Pinpoint the cell where the given text exists, returning its (X, Y) midpoint coordinate. 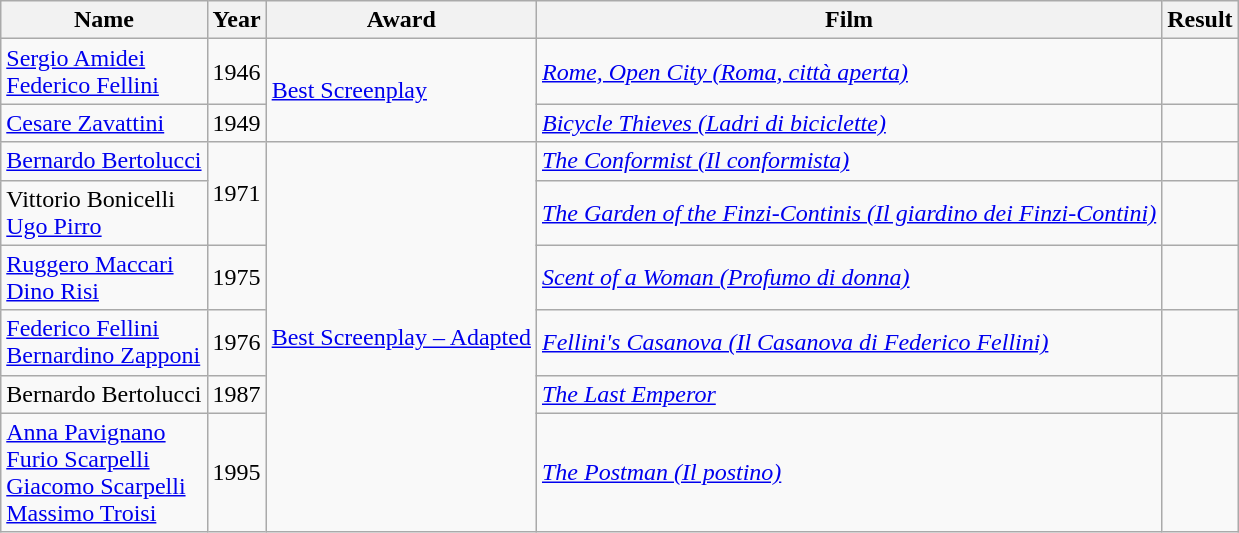
Best Screenplay (401, 90)
Rome, Open City (Roma, città aperta) (848, 72)
The Last Emperor (848, 394)
Film (848, 20)
Anna PavignanoFurio ScarpelliGiacomo ScarpelliMassimo Troisi (104, 472)
Award (401, 20)
1976 (236, 342)
Sergio AmideiFederico Fellini (104, 72)
1995 (236, 472)
1971 (236, 194)
1987 (236, 394)
Federico FelliniBernardino Zapponi (104, 342)
Result (1200, 20)
Fellini's Casanova (Il Casanova di Federico Fellini) (848, 342)
1946 (236, 72)
The Conformist (Il conformista) (848, 161)
The Garden of the Finzi-Continis (Il giardino dei Finzi-Contini) (848, 212)
Ruggero MaccariDino Risi (104, 278)
Year (236, 20)
Bicycle Thieves (Ladri di biciclette) (848, 123)
The Postman (Il postino) (848, 472)
Vittorio BonicelliUgo Pirro (104, 212)
1949 (236, 123)
Best Screenplay – Adapted (401, 337)
1975 (236, 278)
Name (104, 20)
Cesare Zavattini (104, 123)
Scent of a Woman (Profumo di donna) (848, 278)
